Return the [x, y] coordinate for the center point of the cell that contains the specified text.  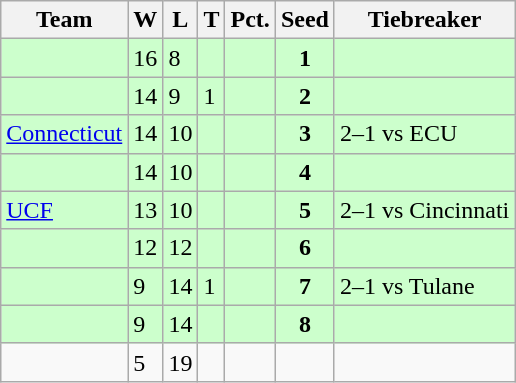
16 [146, 58]
7 [304, 286]
Tiebreaker [424, 20]
Pct. [250, 20]
19 [180, 362]
4 [304, 172]
6 [304, 248]
Connecticut [64, 134]
T [212, 20]
Team [64, 20]
UCF [64, 210]
L [180, 20]
13 [146, 210]
Seed [304, 20]
3 [304, 134]
W [146, 20]
2 [304, 96]
2–1 vs Tulane [424, 286]
2–1 vs ECU [424, 134]
2–1 vs Cincinnati [424, 210]
